From the cell containing the given text, extract its center point as (x, y) coordinate. 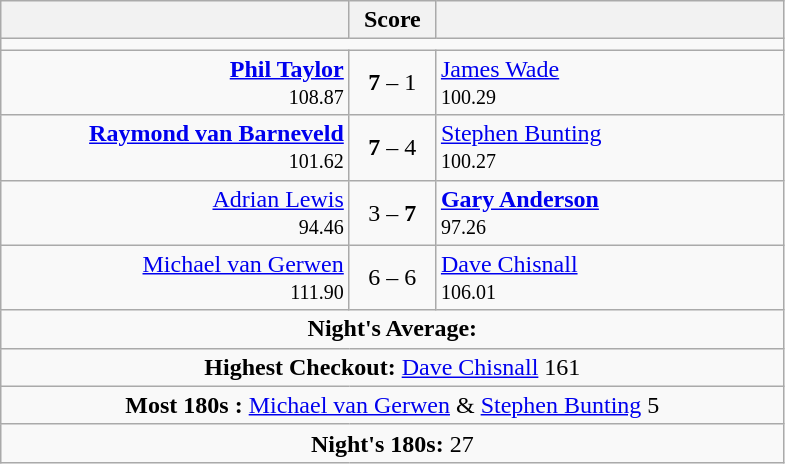
James Wade 100.29 (610, 82)
Most 180s : Michael van Gerwen & Stephen Bunting 5 (392, 405)
7 – 4 (392, 148)
3 – 7 (392, 212)
Gary Anderson 97.26 (610, 212)
Highest Checkout: Dave Chisnall 161 (392, 367)
Score (392, 20)
Night's 180s: 27 (392, 443)
Raymond van Barneveld 101.62 (176, 148)
Michael van Gerwen 111.90 (176, 278)
7 – 1 (392, 82)
Night's Average: (392, 329)
Dave Chisnall 106.01 (610, 278)
Stephen Bunting 100.27 (610, 148)
Phil Taylor 108.87 (176, 82)
Adrian Lewis 94.46 (176, 212)
6 – 6 (392, 278)
